Pinpoint the cell where the given text exists, returning its [x, y] midpoint coordinate. 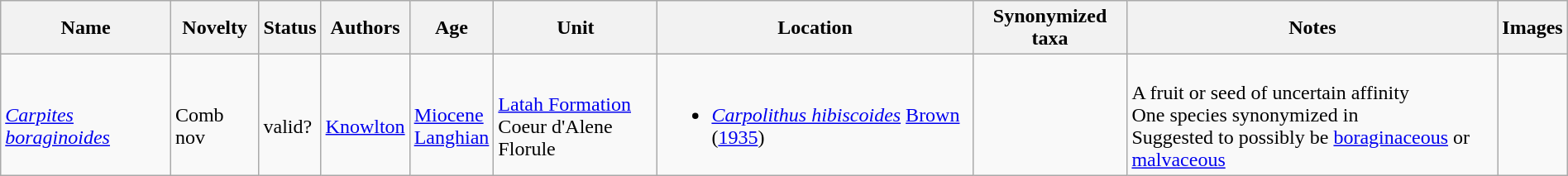
MioceneLanghian [452, 115]
Synonymized taxa [1050, 28]
Age [452, 28]
Notes [1312, 28]
Knowlton [366, 115]
valid? [289, 115]
Novelty [215, 28]
Status [289, 28]
Location [815, 28]
Name [86, 28]
Comb nov [215, 115]
Unit [576, 28]
Carpolithus hibiscoides Brown (1935) [815, 115]
Images [1532, 28]
Carpites boraginoides [86, 115]
Authors [366, 28]
A fruit or seed of uncertain affinityOne species synonymized in Suggested to possibly be boraginaceous or malvaceous [1312, 115]
Latah FormationCoeur d'Alene Florule [576, 115]
